Locate the cell with the specified text and output its (x, y) center coordinate. 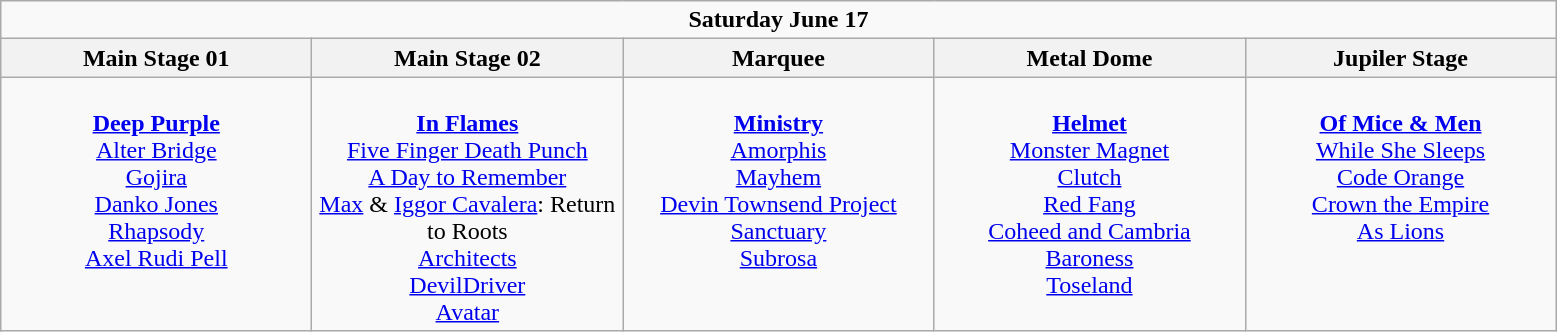
In Flames Five Finger Death Punch A Day to Remember Max & Iggor Cavalera: Return to Roots Architects DevilDriver Avatar (468, 204)
Metal Dome (1090, 58)
Saturday June 17 (778, 20)
Ministry Amorphis Mayhem Devin Townsend Project Sanctuary Subrosa (778, 204)
Of Mice & Men While She Sleeps Code Orange Crown the Empire As Lions (1400, 204)
Deep Purple Alter Bridge Gojira Danko Jones Rhapsody Axel Rudi Pell (156, 204)
Main Stage 02 (468, 58)
Marquee (778, 58)
Helmet Monster Magnet Clutch Red Fang Coheed and Cambria Baroness Toseland (1090, 204)
Main Stage 01 (156, 58)
Jupiler Stage (1400, 58)
